Return the (X, Y) coordinate for the center point of the cell that contains the specified text.  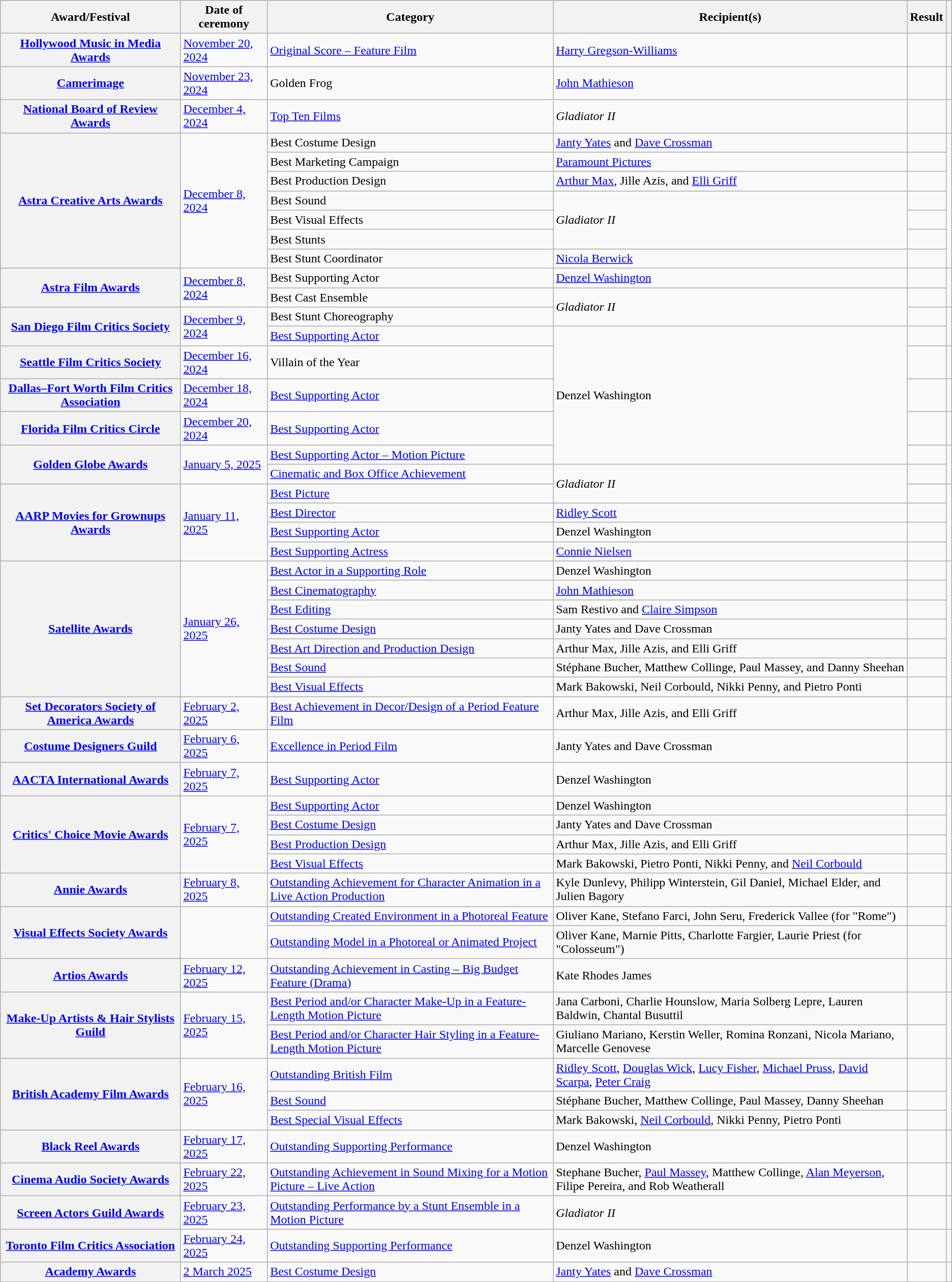
Mark Bakowski, Pietro Ponti, Nikki Penny, and Neil Corbould (730, 863)
February 6, 2025 (224, 747)
Cinema Audio Society Awards (91, 1180)
Astra Film Awards (91, 287)
Best Cast Ensemble (410, 297)
Ridley Scott (730, 513)
Annie Awards (91, 890)
Kyle Dunlevy, Philipp Winterstein, Gil Daniel, Michael Elder, and Julien Bagory (730, 890)
Ridley Scott, Douglas Wick, Lucy Fisher, Michael Pruss, David Scarpa, Peter Craig (730, 1074)
January 5, 2025 (224, 464)
Outstanding British Film (410, 1074)
Artios Awards (91, 975)
Best Stunts (410, 239)
Golden Frog (410, 83)
Best Period and/or Character Make-Up in a Feature-Length Motion Picture (410, 1008)
Astra Creative Arts Awards (91, 200)
AACTA International Awards (91, 779)
Outstanding Achievement in Casting – Big Budget Feature (Drama) (410, 975)
January 11, 2025 (224, 522)
Costume Designers Guild (91, 747)
Mark Bakowski, Neil Corbould, Nikki Penny, Pietro Ponti (730, 1120)
Stephane Bucher, Paul Massey, Matthew Collinge, Alan Meyerson, Filipe Pereira, and Rob Weatherall (730, 1180)
Seattle Film Critics Society (91, 362)
Recipient(s) (730, 17)
Oliver Kane, Stefano Farci, John Seru, Frederick Vallee (for "Rome") (730, 916)
Dallas–Fort Worth Film Critics Association (91, 396)
Best Editing (410, 609)
February 8, 2025 (224, 890)
November 23, 2024 (224, 83)
Villain of the Year (410, 362)
Harry Gregson-Williams (730, 50)
Set Decorators Society of America Awards (91, 713)
Screen Actors Guild Awards (91, 1212)
February 17, 2025 (224, 1146)
Mark Bakowski, Neil Corbould, Nikki Penny, and Pietro Ponti (730, 687)
Outstanding Achievement in Sound Mixing for a Motion Picture – Live Action (410, 1180)
Nicola Berwick (730, 258)
Stéphane Bucher, Matthew Collinge, Paul Massey, Danny Sheehan (730, 1101)
Camerimage (91, 83)
Best Stunt Choreography (410, 317)
Original Score – Feature Film (410, 50)
Visual Effects Society Awards (91, 933)
Result (927, 17)
Giuliano Mariano, Kerstin Weller, Romina Ronzani, Nicola Mariano, Marcelle Genovese (730, 1041)
Best Special Visual Effects (410, 1120)
Best Supporting Actress (410, 551)
Kate Rhodes James (730, 975)
Academy Awards (91, 1272)
February 22, 2025 (224, 1180)
February 2, 2025 (224, 713)
Best Marketing Campaign (410, 162)
January 26, 2025 (224, 629)
Outstanding Achievement for Character Animation in a Live Action Production (410, 890)
National Board of Review Awards (91, 116)
Top Ten Films (410, 116)
Award/Festival (91, 17)
Florida Film Critics Circle (91, 428)
Outstanding Model in a Photoreal or Animated Project (410, 942)
Date of ceremony (224, 17)
December 4, 2024 (224, 116)
Connie Nielsen (730, 551)
Sam Restivo and Claire Simpson (730, 609)
Golden Globe Awards (91, 464)
Outstanding Performance by a Stunt Ensemble in a Motion Picture (410, 1212)
AARP Movies for Grownups Awards (91, 522)
Best Cinematography (410, 590)
December 20, 2024 (224, 428)
February 12, 2025 (224, 975)
Best Art Direction and Production Design (410, 648)
Best Picture (410, 493)
Best Actor in a Supporting Role (410, 571)
Best Period and/or Character Hair Styling in a Feature-Length Motion Picture (410, 1041)
December 18, 2024 (224, 396)
Jana Carboni, Charlie Hounslow, Maria Solberg Lepre, Lauren Baldwin, Chantal Busuttil (730, 1008)
November 20, 2024 (224, 50)
Cinematic and Box Office Achievement (410, 474)
Best Achievement in Decor/Design of a Period Feature Film (410, 713)
San Diego Film Critics Society (91, 326)
Oliver Kane, Marnie Pitts, Charlotte Fargier, Laurie Priest (for "Colosseum") (730, 942)
Best Stunt Coordinator (410, 258)
February 23, 2025 (224, 1212)
February 15, 2025 (224, 1025)
Category (410, 17)
Make-Up Artists & Hair Stylists Guild (91, 1025)
December 16, 2024 (224, 362)
Hollywood Music in Media Awards (91, 50)
Outstanding Created Environment in a Photoreal Feature (410, 916)
Black Reel Awards (91, 1146)
2 March 2025 (224, 1272)
Toronto Film Critics Association (91, 1246)
Paramount Pictures (730, 162)
Best Director (410, 513)
Stéphane Bucher, Matthew Collinge, Paul Massey, and Danny Sheehan (730, 668)
British Academy Film Awards (91, 1093)
Critics' Choice Movie Awards (91, 834)
Satellite Awards (91, 629)
February 16, 2025 (224, 1093)
December 9, 2024 (224, 326)
Best Supporting Actor – Motion Picture (410, 455)
February 24, 2025 (224, 1246)
Excellence in Period Film (410, 747)
